Return [x, y] of the center of cell containing provided text 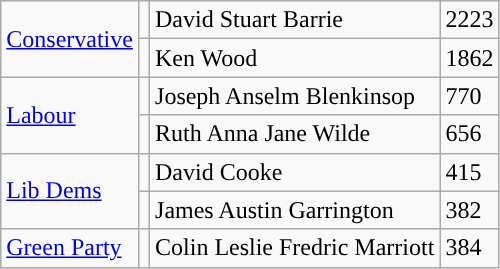
David Cooke [295, 172]
2223 [470, 20]
770 [470, 96]
Labour [70, 115]
Colin Leslie Fredric Marriott [295, 248]
Ken Wood [295, 58]
Green Party [70, 248]
Joseph Anselm Blenkinsop [295, 96]
382 [470, 210]
David Stuart Barrie [295, 20]
1862 [470, 58]
415 [470, 172]
656 [470, 134]
Ruth Anna Jane Wilde [295, 134]
384 [470, 248]
Conservative [70, 39]
Lib Dems [70, 191]
James Austin Garrington [295, 210]
